Provide the (x, y) coordinate of the cell's center where the given text is located.  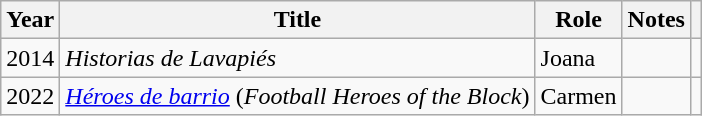
Historias de Lavapiés (298, 58)
Joana (578, 58)
2014 (30, 58)
Year (30, 20)
2022 (30, 96)
Héroes de barrio (Football Heroes of the Block) (298, 96)
Role (578, 20)
Title (298, 20)
Notes (656, 20)
Carmen (578, 96)
